Pinpoint the cell where the given text exists, returning its (X, Y) midpoint coordinate. 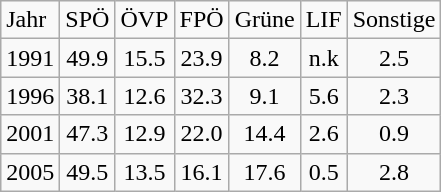
8.2 (264, 58)
2001 (30, 134)
1996 (30, 96)
23.9 (202, 58)
2.8 (394, 172)
14.4 (264, 134)
n.k (324, 58)
Grüne (264, 20)
17.6 (264, 172)
0.5 (324, 172)
32.3 (202, 96)
5.6 (324, 96)
0.9 (394, 134)
38.1 (88, 96)
2.5 (394, 58)
16.1 (202, 172)
Sonstige (394, 20)
49.5 (88, 172)
12.6 (144, 96)
SPÖ (88, 20)
FPÖ (202, 20)
2005 (30, 172)
ÖVP (144, 20)
LIF (324, 20)
Jahr (30, 20)
9.1 (264, 96)
47.3 (88, 134)
12.9 (144, 134)
22.0 (202, 134)
2.3 (394, 96)
2.6 (324, 134)
1991 (30, 58)
15.5 (144, 58)
13.5 (144, 172)
49.9 (88, 58)
